Determine the (x, y) coordinate at the center of the cell enclosing the given text.  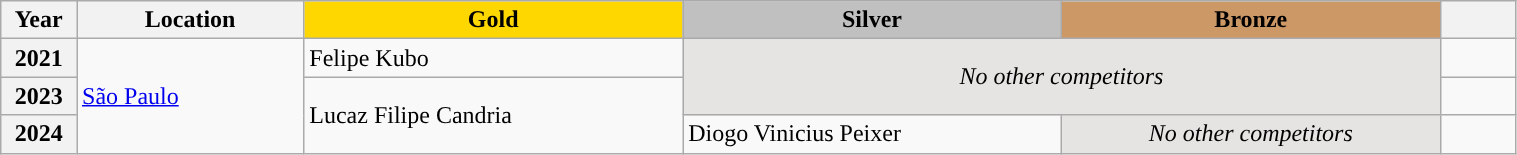
Lucaz Filipe Candria (494, 115)
Location (190, 20)
2023 (39, 96)
2024 (39, 134)
Diogo Vinicius Peixer (872, 134)
Year (39, 20)
Gold (494, 20)
Bronze (1250, 20)
2021 (39, 58)
São Paulo (190, 96)
Silver (872, 20)
Felipe Kubo (494, 58)
